Find where the given text appears and provide that cell's center as (X, Y) coordinate. 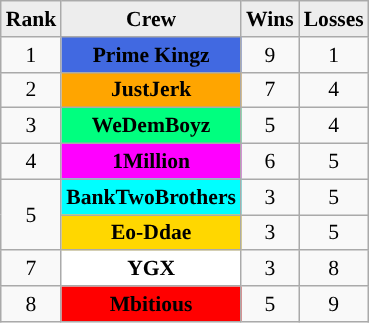
6 (270, 162)
BankTwoBrothers (151, 197)
Losses (334, 19)
Eo-Ddae (151, 233)
Mbitious (151, 304)
2 (32, 90)
Wins (270, 19)
1Million (151, 162)
Crew (151, 19)
Prime Kingz (151, 55)
JustJerk (151, 90)
YGX (151, 269)
Rank (32, 19)
WeDemBoyz (151, 126)
